Output the (x, y) coordinate of the center of the cell containing the given text.  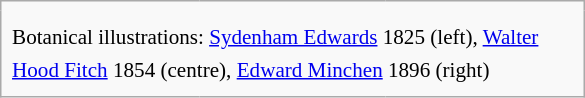
Botanical illustrations: Sydenham Edwards 1825 (left), Walter Hood Fitch 1854 (centre), Edward Minchen 1896 (right) (293, 54)
